Pinpoint the cell where the given text exists, returning its [X, Y] midpoint coordinate. 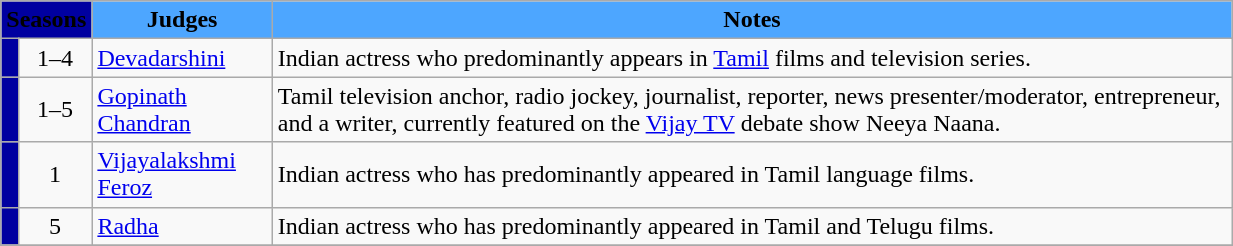
Devadarshini [182, 58]
1–4 [55, 58]
Indian actress who has predominantly appeared in Tamil and Telugu films. [752, 226]
1–5 [55, 110]
Notes [752, 20]
Radha [182, 226]
Indian actress who has predominantly appeared in Tamil language films. [752, 174]
Indian actress who predominantly appears in Tamil films and television series. [752, 58]
Seasons [46, 20]
5 [55, 226]
Judges [182, 20]
Gopinath Chandran [182, 110]
1 [55, 174]
Vijayalakshmi Feroz [182, 174]
